Determine the [X, Y] coordinate at the center of the cell enclosing the given text.  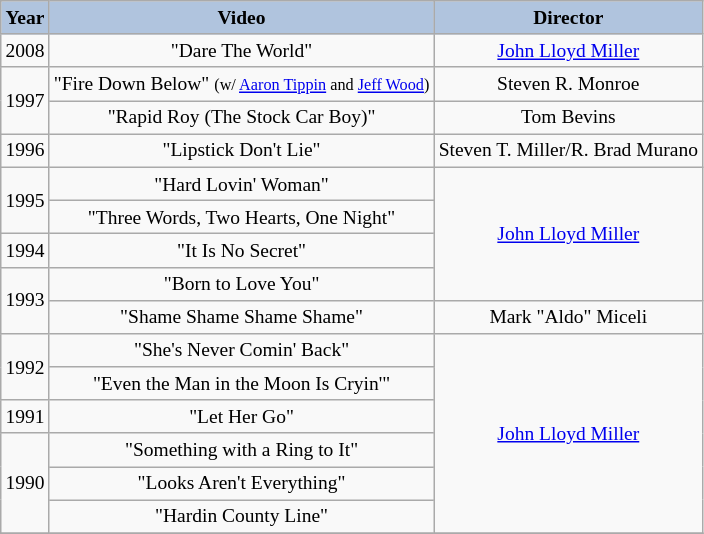
"Lipstick Don't Lie" [242, 150]
"Dare The World" [242, 50]
"Three Words, Two Hearts, One Night" [242, 216]
"Something with a Ring to It" [242, 450]
Steven R. Monroe [568, 84]
1991 [25, 416]
1995 [25, 200]
"Rapid Roy (The Stock Car Boy)" [242, 118]
1996 [25, 150]
"Looks Aren't Everything" [242, 484]
"Fire Down Below" (w/ Aaron Tippin and Jeff Wood) [242, 84]
"Born to Love You" [242, 284]
1992 [25, 368]
Director [568, 18]
Tom Bevins [568, 118]
2008 [25, 50]
"Hard Lovin' Woman" [242, 184]
Steven T. Miller/R. Brad Murano [568, 150]
"Shame Shame Shame Shame" [242, 316]
Year [25, 18]
"Even the Man in the Moon Is Cryin'" [242, 384]
"She's Never Comin' Back" [242, 350]
"It Is No Secret" [242, 250]
Video [242, 18]
"Hardin County Line" [242, 516]
1994 [25, 250]
1990 [25, 483]
Mark "Aldo" Miceli [568, 316]
1997 [25, 100]
"Let Her Go" [242, 416]
1993 [25, 300]
